Identify which cell holds the provided text, then report its [X, Y] central coordinate. 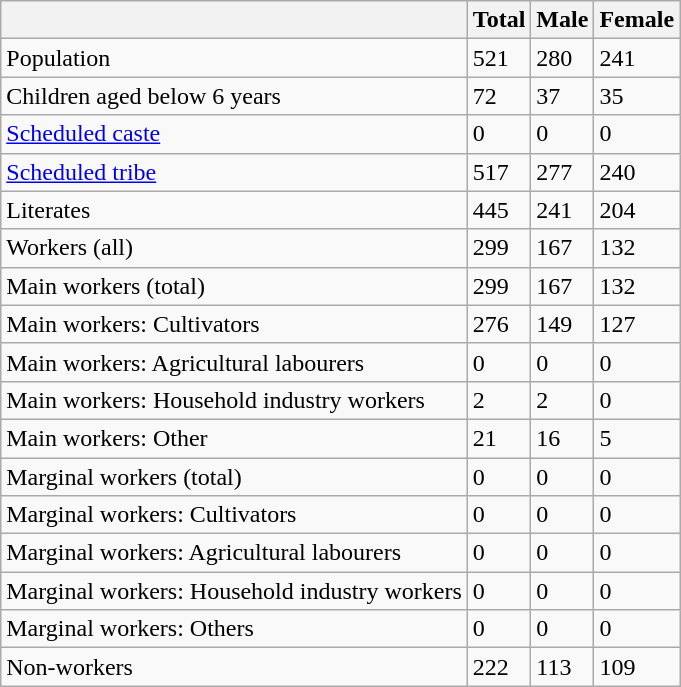
277 [562, 172]
521 [499, 58]
Literates [234, 210]
35 [637, 96]
Total [499, 20]
Main workers: Agricultural labourers [234, 362]
149 [562, 324]
Workers (all) [234, 248]
204 [637, 210]
Female [637, 20]
5 [637, 438]
Main workers: Household industry workers [234, 400]
517 [499, 172]
Scheduled caste [234, 134]
Scheduled tribe [234, 172]
Main workers (total) [234, 286]
113 [562, 667]
Marginal workers (total) [234, 477]
37 [562, 96]
Male [562, 20]
Marginal workers: Household industry workers [234, 591]
Marginal workers: Others [234, 629]
Marginal workers: Agricultural labourers [234, 553]
127 [637, 324]
21 [499, 438]
Main workers: Other [234, 438]
222 [499, 667]
Marginal workers: Cultivators [234, 515]
16 [562, 438]
280 [562, 58]
276 [499, 324]
Main workers: Cultivators [234, 324]
445 [499, 210]
Population [234, 58]
109 [637, 667]
Children aged below 6 years [234, 96]
Non-workers [234, 667]
240 [637, 172]
72 [499, 96]
